For the text-containing cell, return its midpoint in (X, Y) coordinate format. 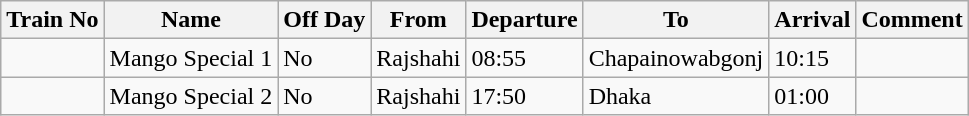
To (676, 20)
Dhaka (676, 96)
Chapainowabgonj (676, 58)
01:00 (812, 96)
Comment (912, 20)
Off Day (324, 20)
Name (191, 20)
Mango Special 1 (191, 58)
Departure (524, 20)
Mango Special 2 (191, 96)
08:55 (524, 58)
17:50 (524, 96)
Arrival (812, 20)
Train No (52, 20)
From (418, 20)
10:15 (812, 58)
